Return the [X, Y] coordinate for the center point of the cell that contains the specified text.  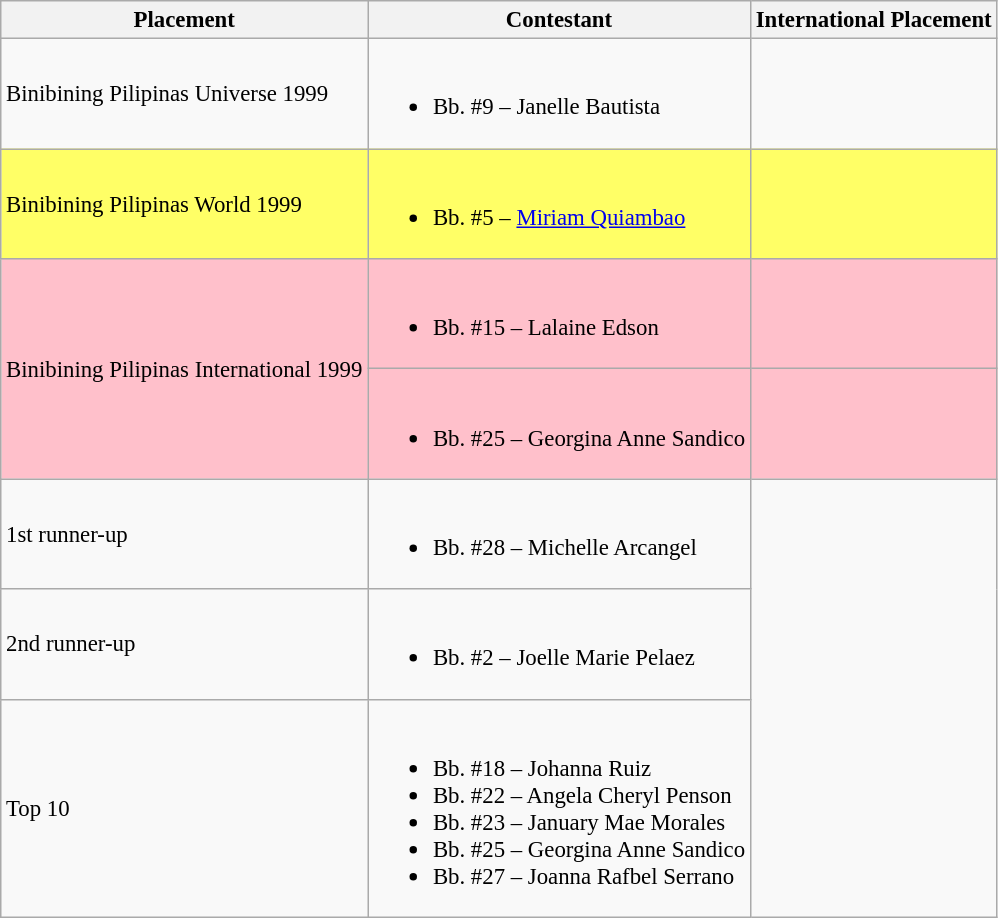
Bb. #28 – Michelle Arcangel [560, 534]
Placement [184, 20]
Bb. #9 – Janelle Bautista [560, 94]
Bb. #15 – Lalaine Edson [560, 314]
Top 10 [184, 808]
Bb. #18 – Johanna RuizBb. #22 – Angela Cheryl PensonBb. #23 – January Mae MoralesBb. #25 – Georgina Anne SandicoBb. #27 – Joanna Rafbel Serrano [560, 808]
1st runner-up [184, 534]
2nd runner-up [184, 644]
Bb. #2 – Joelle Marie Pelaez [560, 644]
Binibining Pilipinas Universe 1999 [184, 94]
Binibining Pilipinas International 1999 [184, 369]
Binibining Pilipinas World 1999 [184, 204]
Contestant [560, 20]
International Placement [874, 20]
Bb. #25 – Georgina Anne Sandico [560, 424]
Bb. #5 – Miriam Quiambao [560, 204]
